Detect which cell encompasses the target text, then output its (X, Y) center coordinate. 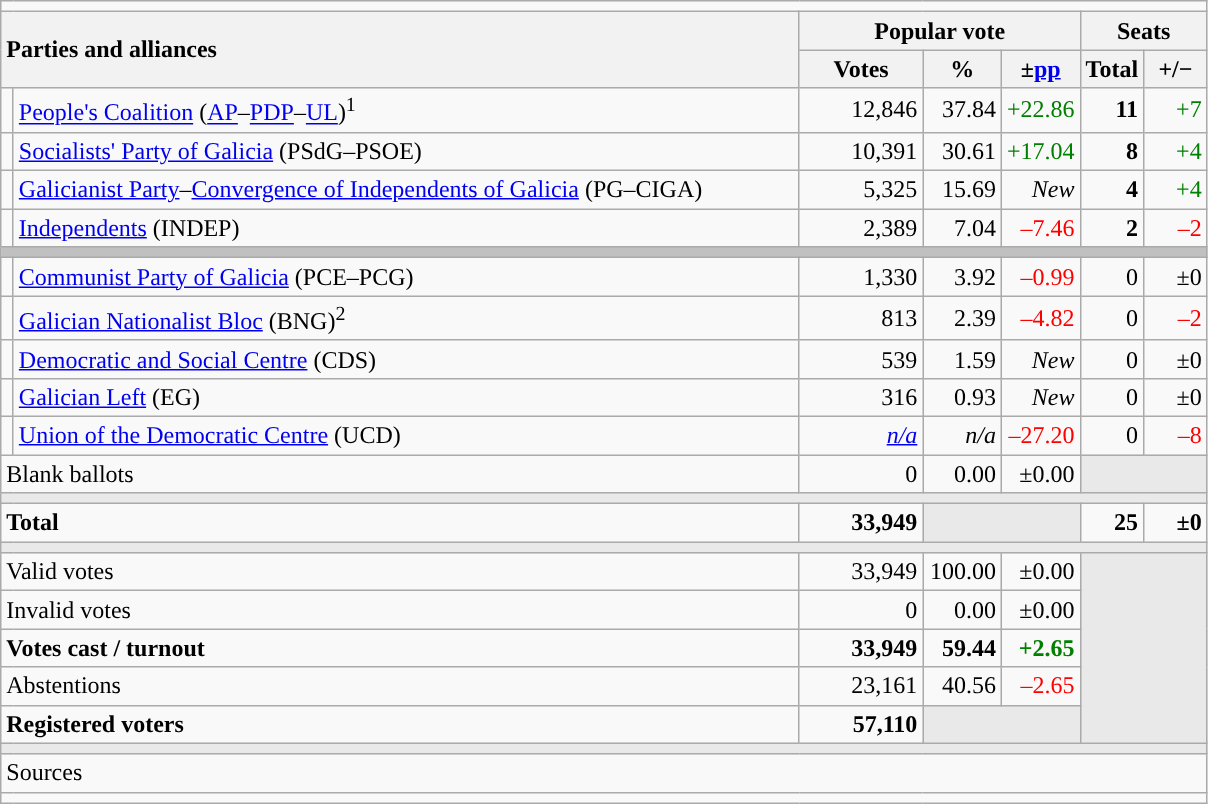
–2.65 (1040, 686)
Sources (604, 773)
–7.46 (1040, 228)
Communist Party of Galicia (PCE–PCG) (406, 277)
25 (1112, 523)
Votes cast / turnout (400, 648)
Independents (INDEP) (406, 228)
12,846 (861, 110)
3.92 (962, 277)
0.93 (962, 397)
Galician Left (EG) (406, 397)
Blank ballots (400, 474)
+2.65 (1040, 648)
Galicianist Party–Convergence of Independents of Galicia (PG–CIGA) (406, 190)
Socialists' Party of Galicia (PSdG–PSOE) (406, 151)
Galician Nationalist Bloc (BNG)2 (406, 318)
–4.82 (1040, 318)
100.00 (962, 572)
–0.99 (1040, 277)
23,161 (861, 686)
1,330 (861, 277)
+7 (1176, 110)
–27.20 (1040, 435)
2,389 (861, 228)
Popular vote (940, 31)
40.56 (962, 686)
37.84 (962, 110)
7.04 (962, 228)
59.44 (962, 648)
813 (861, 318)
Abstentions (400, 686)
Valid votes (400, 572)
Registered voters (400, 724)
–8 (1176, 435)
% (962, 69)
10,391 (861, 151)
+17.04 (1040, 151)
2 (1112, 228)
Democratic and Social Centre (CDS) (406, 359)
Union of the Democratic Centre (UCD) (406, 435)
57,110 (861, 724)
1.59 (962, 359)
People's Coalition (AP–PDP–UL)1 (406, 110)
8 (1112, 151)
30.61 (962, 151)
Invalid votes (400, 610)
15.69 (962, 190)
11 (1112, 110)
±pp (1040, 69)
Parties and alliances (400, 50)
+/− (1176, 69)
5,325 (861, 190)
316 (861, 397)
+22.86 (1040, 110)
Seats (1144, 31)
Votes (861, 69)
539 (861, 359)
4 (1112, 190)
2.39 (962, 318)
